Provide the [X, Y] coordinate of the cell's center where the given text is located.  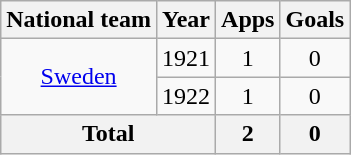
Goals [315, 20]
Apps [248, 20]
1922 [186, 96]
National team [79, 20]
1921 [186, 58]
Total [108, 134]
Sweden [79, 77]
Year [186, 20]
2 [248, 134]
